Find where the given text appears and provide that cell's center as (x, y) coordinate. 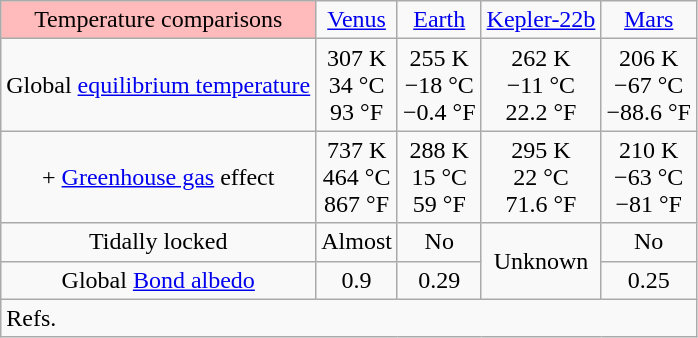
Global equilibrium temperature (158, 85)
0.25 (649, 280)
Venus (357, 20)
0.9 (357, 280)
262 K−11 °C22.2 °F (541, 85)
Tidally locked (158, 242)
295 K22 °C71.6 °F (541, 177)
Refs. (349, 318)
255 K−18 °C−0.4 °F (439, 85)
Mars (649, 20)
0.29 (439, 280)
210 K−63 °C−81 °F (649, 177)
Global Bond albedo (158, 280)
206 K−67 °C−88.6 °F (649, 85)
737 K464 °C867 °F (357, 177)
Earth (439, 20)
Almost (357, 242)
Kepler-22b (541, 20)
Unknown (541, 261)
Temperature comparisons (158, 20)
+ Greenhouse gas effect (158, 177)
288 K15 °C59 °F (439, 177)
307 K34 °C93 °F (357, 85)
